Extract the (x, y) coordinate from the center of the cell holding the provided text.  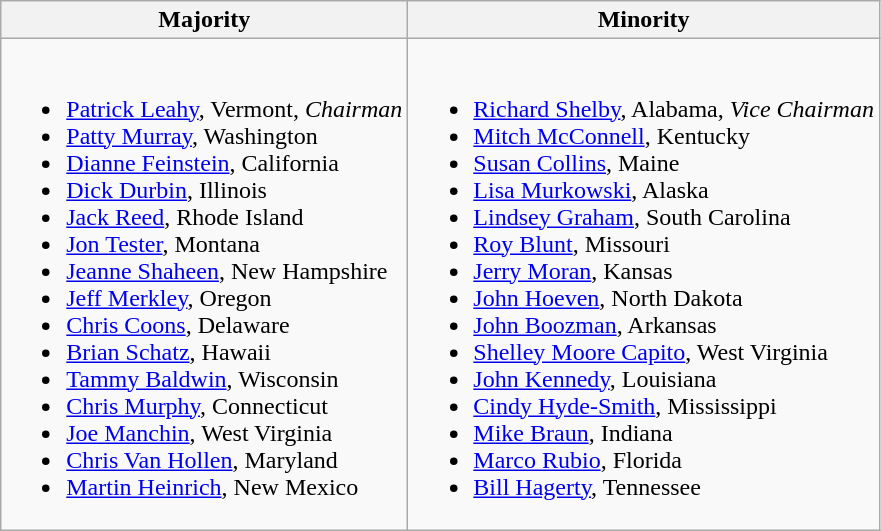
Majority (204, 20)
Minority (644, 20)
